Identify which cell holds the provided text, then report its (x, y) central coordinate. 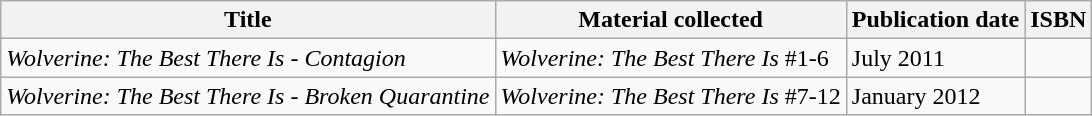
Publication date (935, 20)
July 2011 (935, 58)
ISBN (1058, 20)
Wolverine: The Best There Is #7-12 (670, 96)
January 2012 (935, 96)
Title (248, 20)
Wolverine: The Best There Is #1-6 (670, 58)
Wolverine: The Best There Is - Broken Quarantine (248, 96)
Wolverine: The Best There Is - Contagion (248, 58)
Material collected (670, 20)
